Return the (X, Y) coordinate for the center point of the cell that contains the specified text.  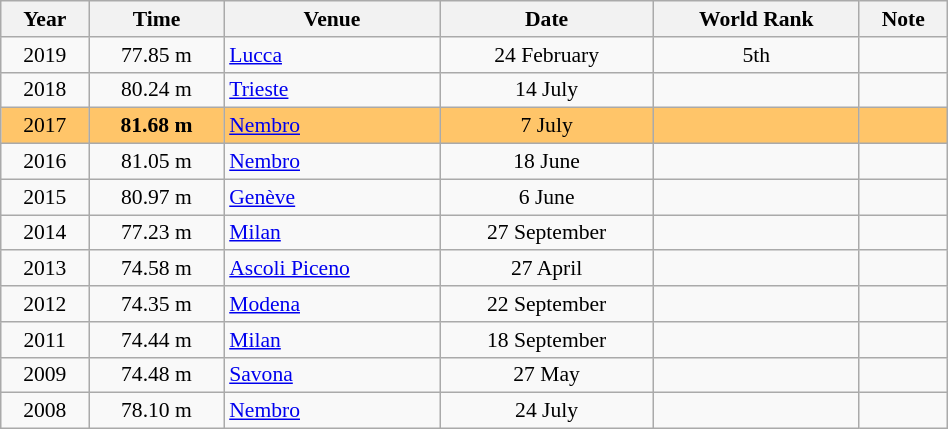
80.24 m (156, 90)
27 April (547, 269)
2009 (45, 375)
7 July (547, 126)
Ascoli Piceno (332, 269)
Genève (332, 197)
81.68 m (156, 126)
77.85 m (156, 55)
2012 (45, 304)
24 July (547, 411)
2019 (45, 55)
27 May (547, 375)
6 June (547, 197)
24 February (547, 55)
74.48 m (156, 375)
Trieste (332, 90)
74.35 m (156, 304)
22 September (547, 304)
74.44 m (156, 340)
Year (45, 19)
77.23 m (156, 233)
18 June (547, 162)
2008 (45, 411)
World Rank (756, 19)
80.97 m (156, 197)
Lucca (332, 55)
2015 (45, 197)
18 September (547, 340)
Savona (332, 375)
2018 (45, 90)
14 July (547, 90)
81.05 m (156, 162)
Modena (332, 304)
2011 (45, 340)
5th (756, 55)
2017 (45, 126)
74.58 m (156, 269)
Time (156, 19)
78.10 m (156, 411)
27 September (547, 233)
Date (547, 19)
2013 (45, 269)
Note (903, 19)
2016 (45, 162)
2014 (45, 233)
Venue (332, 19)
